Return the (x, y) coordinate for the center point of the cell that contains the specified text.  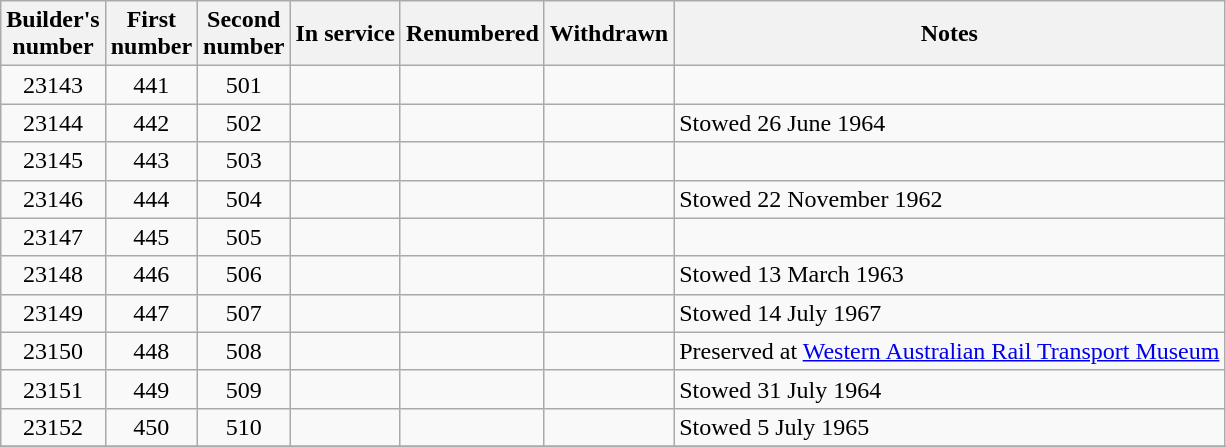
443 (151, 161)
23143 (53, 85)
446 (151, 275)
23151 (53, 389)
23145 (53, 161)
509 (244, 389)
448 (151, 351)
Stowed 5 July 1965 (950, 427)
Firstnumber (151, 34)
Builder'snumber (53, 34)
Stowed 26 June 1964 (950, 123)
449 (151, 389)
Secondnumber (244, 34)
23144 (53, 123)
506 (244, 275)
Stowed 31 July 1964 (950, 389)
450 (151, 427)
442 (151, 123)
501 (244, 85)
508 (244, 351)
507 (244, 313)
Renumbered (472, 34)
Notes (950, 34)
441 (151, 85)
505 (244, 237)
Stowed 14 July 1967 (950, 313)
445 (151, 237)
Stowed 22 November 1962 (950, 199)
444 (151, 199)
Preserved at Western Australian Rail Transport Museum (950, 351)
23152 (53, 427)
510 (244, 427)
23147 (53, 237)
23148 (53, 275)
23150 (53, 351)
447 (151, 313)
503 (244, 161)
502 (244, 123)
504 (244, 199)
23146 (53, 199)
Stowed 13 March 1963 (950, 275)
Withdrawn (608, 34)
In service (345, 34)
23149 (53, 313)
